Extract the [X, Y] coordinate from the center of the cell holding the provided text.  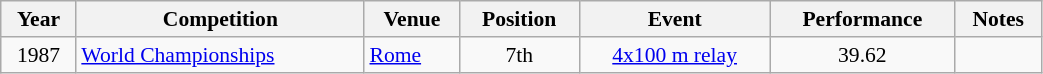
Rome [412, 55]
4x100 m relay [674, 55]
Position [519, 19]
World Championships [220, 55]
7th [519, 55]
Event [674, 19]
Year [39, 19]
1987 [39, 55]
Performance [862, 19]
Venue [412, 19]
39.62 [862, 55]
Competition [220, 19]
Notes [998, 19]
